Determine the (x, y) coordinate at the center of the cell enclosing the given text.  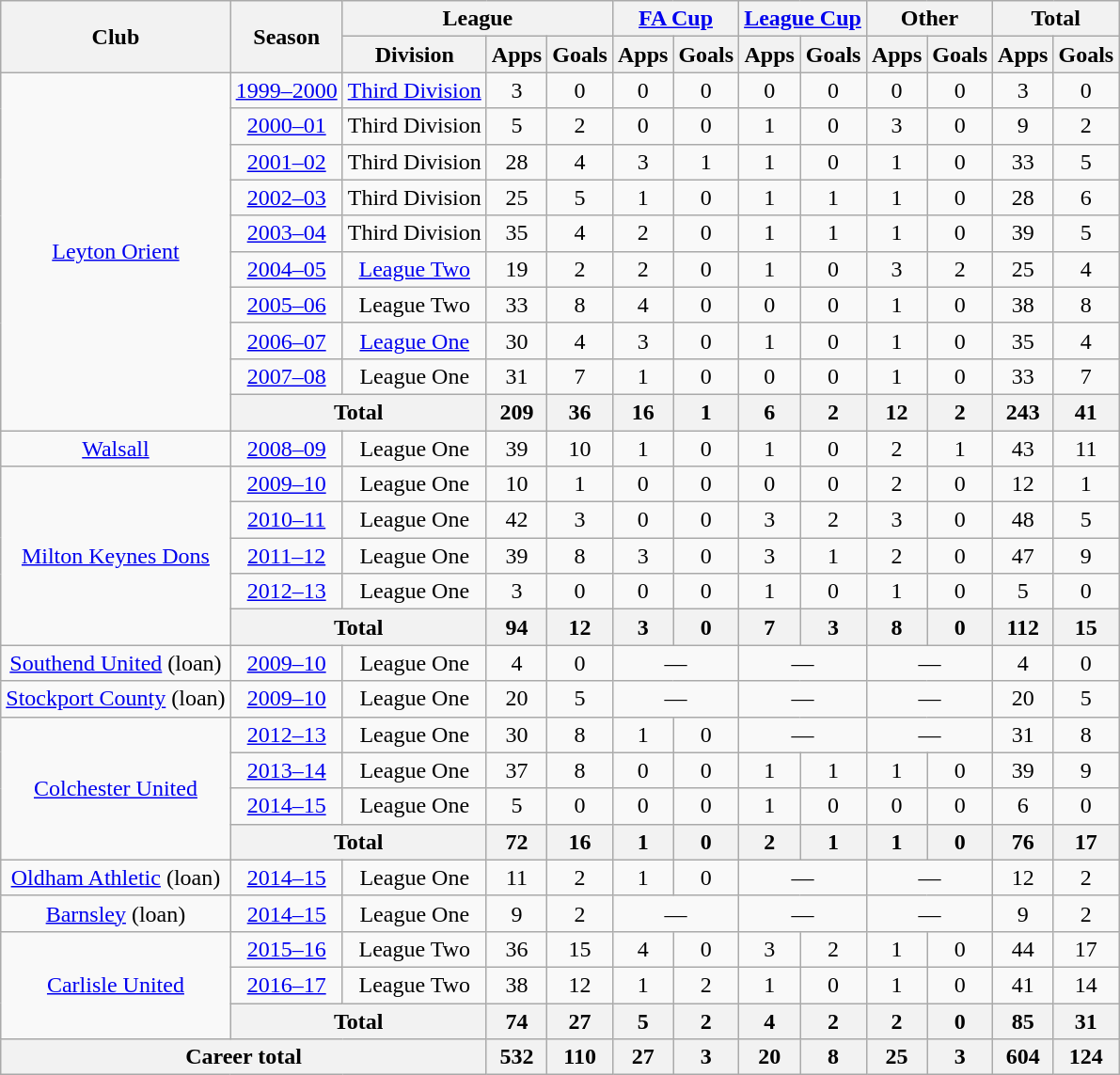
2003–04 (286, 233)
2006–07 (286, 340)
42 (516, 520)
FA Cup (675, 19)
1999–2000 (286, 90)
2015–16 (286, 949)
532 (516, 1057)
2005–06 (286, 305)
Leyton Orient (116, 252)
League (478, 19)
Oldham Athletic (loan) (116, 877)
2007–08 (286, 376)
124 (1086, 1057)
44 (1023, 949)
Season (286, 37)
37 (516, 770)
Milton Keynes Dons (116, 556)
2000–01 (286, 126)
Other (929, 19)
243 (1023, 412)
76 (1023, 842)
Division (414, 55)
209 (516, 412)
2011–12 (286, 556)
Club (116, 37)
47 (1023, 556)
2010–11 (286, 520)
League Cup (803, 19)
Colchester United (116, 788)
Stockport County (loan) (116, 699)
14 (1086, 985)
48 (1023, 520)
2013–14 (286, 770)
604 (1023, 1057)
2008–09 (286, 449)
2002–03 (286, 198)
Walsall (116, 449)
19 (516, 269)
2001–02 (286, 162)
2004–05 (286, 269)
74 (516, 1020)
85 (1023, 1020)
110 (580, 1057)
43 (1023, 449)
2016–17 (286, 985)
Carlisle United (116, 985)
Career total (245, 1057)
Southend United (loan) (116, 663)
112 (1023, 627)
Barnsley (loan) (116, 913)
94 (516, 627)
72 (516, 842)
